Capture the cell that displays the provided text and extract its (x, y) central coordinate. 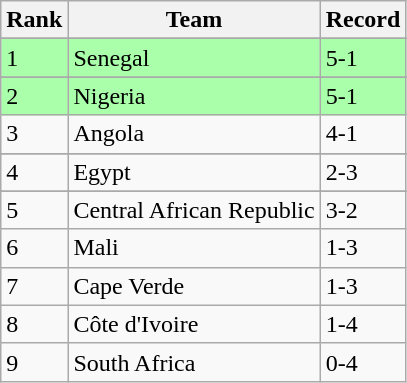
Cape Verde (194, 286)
Mali (194, 248)
Senegal (194, 58)
2-3 (363, 172)
6 (34, 248)
1 (34, 58)
Egypt (194, 172)
9 (34, 362)
Central African Republic (194, 210)
0-4 (363, 362)
1-4 (363, 324)
7 (34, 286)
8 (34, 324)
5 (34, 210)
Angola (194, 134)
Nigeria (194, 96)
4 (34, 172)
Rank (34, 20)
Team (194, 20)
Côte d'Ivoire (194, 324)
2 (34, 96)
South Africa (194, 362)
3-2 (363, 210)
3 (34, 134)
4-1 (363, 134)
Record (363, 20)
